Extract the [x, y] coordinate from the center of the cell holding the provided text.  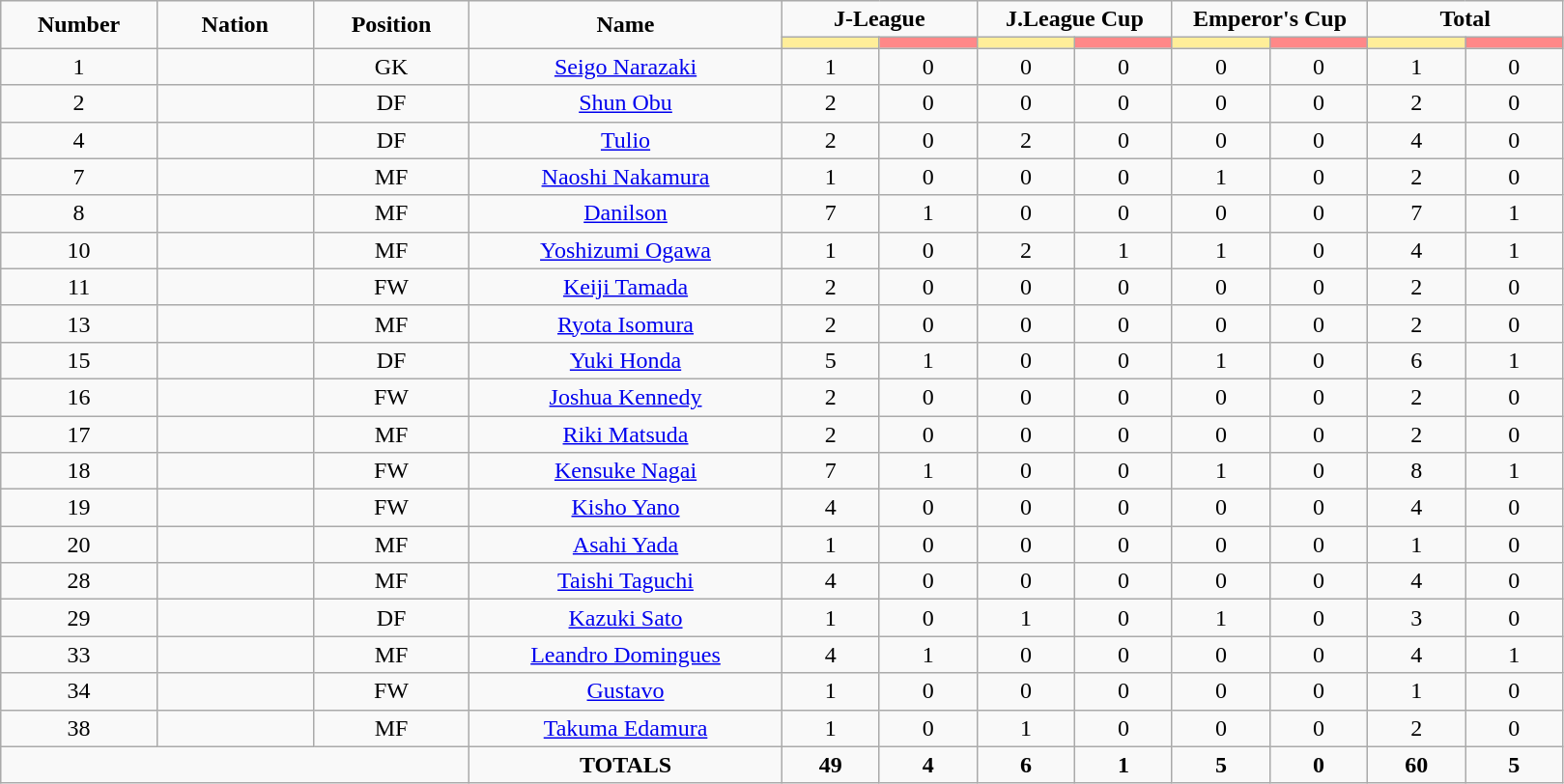
Total [1465, 19]
20 [79, 545]
18 [79, 471]
Asahi Yada [626, 545]
Shun Obu [626, 103]
Danilson [626, 213]
Kazuki Sato [626, 618]
29 [79, 618]
Position [391, 25]
Taishi Taguchi [626, 581]
Gustavo [626, 691]
15 [79, 360]
Emperor's Cup [1269, 19]
Yoshizumi Ogawa [626, 250]
3 [1416, 618]
Takuma Edamura [626, 728]
28 [79, 581]
J.League Cup [1074, 19]
33 [79, 655]
GK [391, 67]
13 [79, 323]
J-League [879, 19]
Leandro Domingues [626, 655]
Nation [235, 25]
Naoshi Nakamura [626, 177]
Seigo Narazaki [626, 67]
Tulio [626, 140]
TOTALS [626, 765]
Kensuke Nagai [626, 471]
38 [79, 728]
11 [79, 287]
60 [1416, 765]
10 [79, 250]
Joshua Kennedy [626, 397]
Yuki Honda [626, 360]
17 [79, 434]
Kisho Yano [626, 508]
Ryota Isomura [626, 323]
Number [79, 25]
49 [831, 765]
Name [626, 25]
34 [79, 691]
Riki Matsuda [626, 434]
16 [79, 397]
19 [79, 508]
Keiji Tamada [626, 287]
